From the cell containing the given text, extract its center point as (X, Y) coordinate. 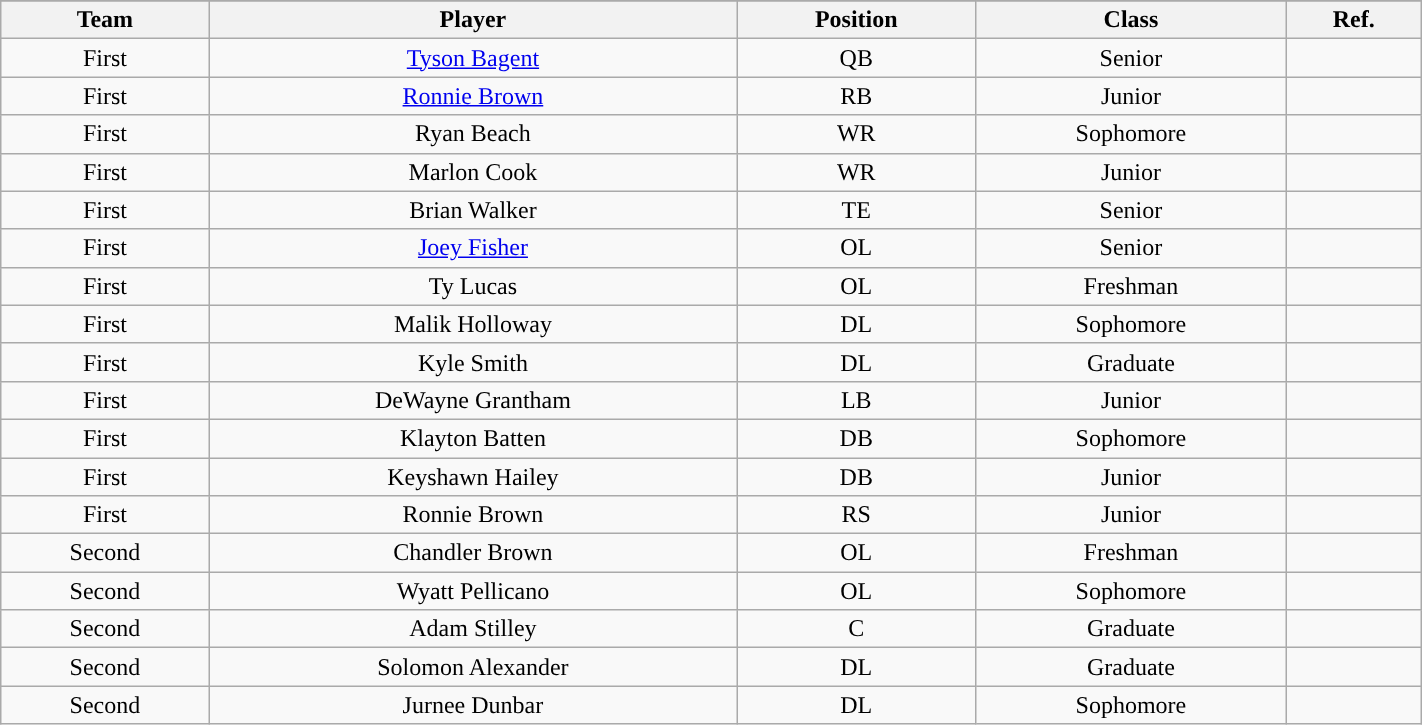
RB (856, 96)
RS (856, 515)
Ty Lucas (473, 286)
Team (105, 20)
Jurnee Dunbar (473, 705)
Keyshawn Hailey (473, 477)
LB (856, 400)
Adam Stilley (473, 629)
Klayton Batten (473, 438)
Ref. (1354, 20)
Tyson Bagent (473, 58)
Ryan Beach (473, 134)
Player (473, 20)
Joey Fisher (473, 248)
Class (1131, 20)
C (856, 629)
Position (856, 20)
DeWayne Grantham (473, 400)
QB (856, 58)
Kyle Smith (473, 362)
Marlon Cook (473, 172)
Malik Holloway (473, 324)
Solomon Alexander (473, 667)
Brian Walker (473, 210)
Wyatt Pellicano (473, 591)
TE (856, 210)
Chandler Brown (473, 553)
